Capture the cell that displays the provided text and extract its [X, Y] central coordinate. 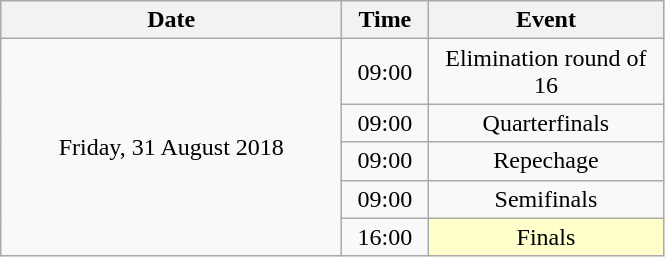
16:00 [385, 237]
Time [385, 20]
Quarterfinals [546, 123]
Repechage [546, 161]
Elimination round of 16 [546, 72]
Date [172, 20]
Event [546, 20]
Friday, 31 August 2018 [172, 148]
Semifinals [546, 199]
Finals [546, 237]
